Locate the cell with the specified text and output its [X, Y] center coordinate. 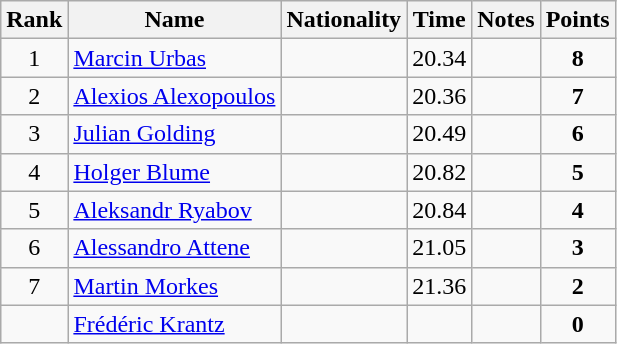
21.36 [440, 286]
Notes [506, 20]
20.49 [440, 134]
Time [440, 20]
0 [578, 324]
8 [578, 58]
20.84 [440, 210]
Points [578, 20]
Rank [34, 20]
Frédéric Krantz [174, 324]
Julian Golding [174, 134]
Alessandro Attene [174, 248]
20.34 [440, 58]
Name [174, 20]
20.36 [440, 96]
21.05 [440, 248]
Marcin Urbas [174, 58]
Martin Morkes [174, 286]
Nationality [344, 20]
Aleksandr Ryabov [174, 210]
20.82 [440, 172]
Holger Blume [174, 172]
Alexios Alexopoulos [174, 96]
1 [34, 58]
